Identify which cell holds the provided text, then report its (x, y) central coordinate. 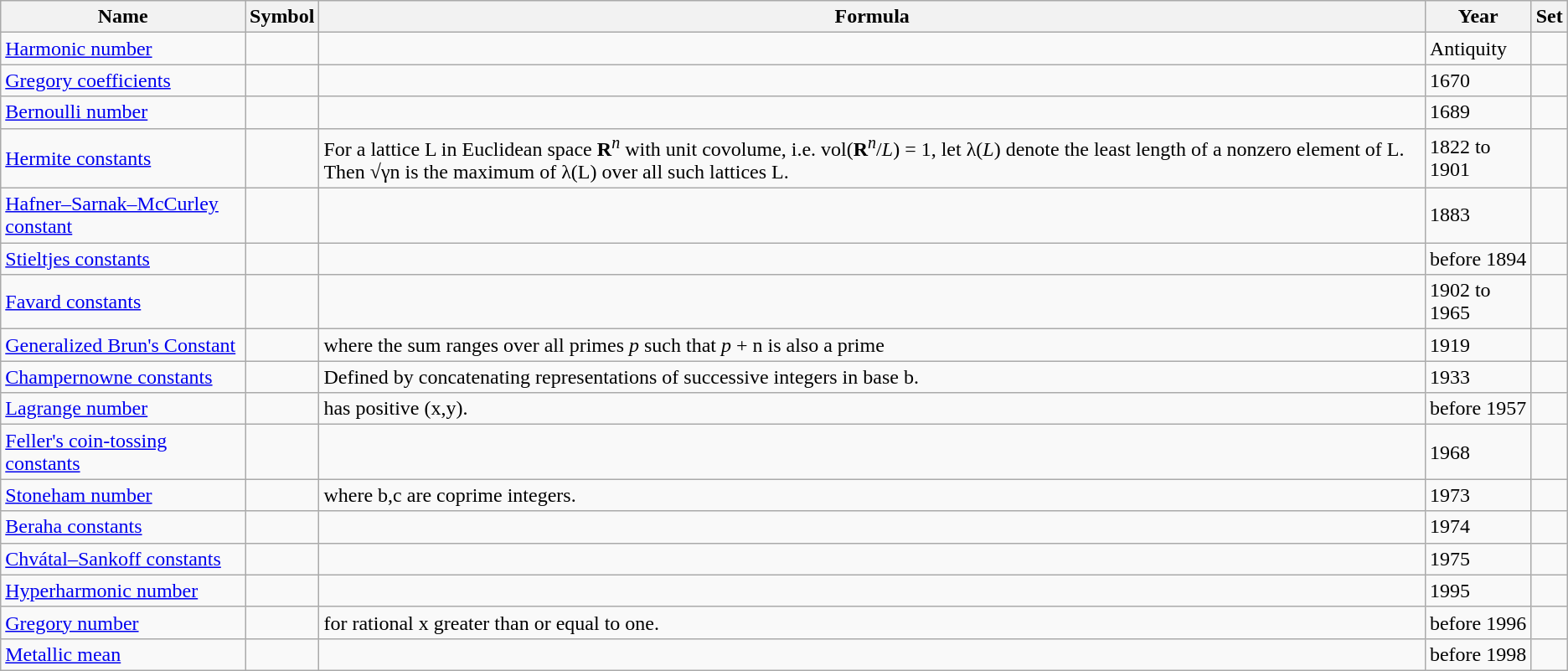
1883 (1478, 216)
Chvátal–Sankoff constants (123, 559)
Metallic mean (123, 654)
1933 (1478, 377)
Beraha constants (123, 527)
Antiquity (1478, 49)
Lagrange number (123, 409)
Feller's coin-tossing constants (123, 452)
Stieltjes constants (123, 259)
Hyperharmonic number (123, 591)
before 1996 (1478, 622)
where the sum ranges over all primes p such that p + n is also a prime (872, 345)
1974 (1478, 527)
1995 (1478, 591)
for rational x greater than or equal to one. (872, 622)
1919 (1478, 345)
Gregory number (123, 622)
Symbol (281, 17)
1975 (1478, 559)
Champernowne constants (123, 377)
1689 (1478, 112)
Defined by concatenating representations of successive integers in base b. (872, 377)
Set (1550, 17)
Hermite constants (123, 158)
1973 (1478, 495)
1670 (1478, 80)
Generalized Brun's Constant (123, 345)
1902 to 1965 (1478, 302)
Favard constants (123, 302)
where b,c are coprime integers. (872, 495)
before 1998 (1478, 654)
Year (1478, 17)
has positive (x,y). (872, 409)
before 1957 (1478, 409)
Bernoulli number (123, 112)
Stoneham number (123, 495)
Gregory coefficients (123, 80)
Formula (872, 17)
1822 to 1901 (1478, 158)
Harmonic number (123, 49)
Name (123, 17)
before 1894 (1478, 259)
1968 (1478, 452)
Hafner–Sarnak–McCurley constant (123, 216)
